For the text-containing cell, return its midpoint in (X, Y) coordinate format. 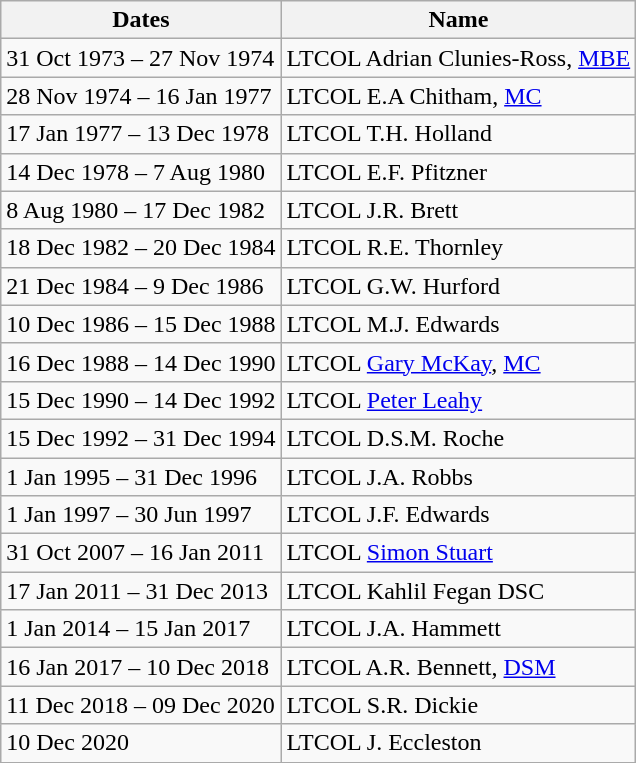
Name (458, 20)
LTCOL S.R. Dickie (458, 705)
Dates (141, 20)
LTCOL A.R. Bennett, DSM (458, 667)
17 Jan 2011 – 31 Dec 2013 (141, 591)
18 Dec 1982 – 20 Dec 1984 (141, 248)
15 Dec 1990 – 14 Dec 1992 (141, 400)
LTCOL J.F. Edwards (458, 515)
LTCOL J.A. Hammett (458, 629)
17 Jan 1977 – 13 Dec 1978 (141, 134)
LTCOL J.A. Robbs (458, 477)
10 Dec 1986 – 15 Dec 1988 (141, 324)
15 Dec 1992 – 31 Dec 1994 (141, 438)
LTCOL J. Eccleston (458, 743)
21 Dec 1984 – 9 Dec 1986 (141, 286)
LTCOL Kahlil Fegan DSC (458, 591)
16 Dec 1988 – 14 Dec 1990 (141, 362)
LTCOL Adrian Clunies-Ross, MBE (458, 58)
LTCOL E.F. Pfitzner (458, 172)
LTCOL R.E. Thornley (458, 248)
LTCOL Gary McKay, MC (458, 362)
1 Jan 1995 – 31 Dec 1996 (141, 477)
8 Aug 1980 – 17 Dec 1982 (141, 210)
LTCOL E.A Chitham, MC (458, 96)
LTCOL J.R. Brett (458, 210)
1 Jan 2014 – 15 Jan 2017 (141, 629)
LTCOL D.S.M. Roche (458, 438)
LTCOL Peter Leahy (458, 400)
14 Dec 1978 – 7 Aug 1980 (141, 172)
28 Nov 1974 – 16 Jan 1977 (141, 96)
11 Dec 2018 – 09 Dec 2020 (141, 705)
31 Oct 2007 – 16 Jan 2011 (141, 553)
LTCOL Simon Stuart (458, 553)
LTCOL M.J. Edwards (458, 324)
10 Dec 2020 (141, 743)
LTCOL T.H. Holland (458, 134)
1 Jan 1997 – 30 Jun 1997 (141, 515)
LTCOL G.W. Hurford (458, 286)
31 Oct 1973 – 27 Nov 1974 (141, 58)
16 Jan 2017 – 10 Dec 2018 (141, 667)
